Search for the cell housing the specified text and yield its (x, y) center coordinate. 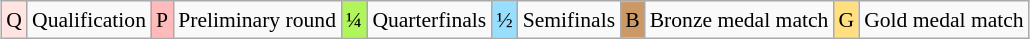
½ (504, 20)
P (162, 20)
Semifinals (569, 20)
¼ (354, 20)
Q (14, 20)
B (632, 20)
Quarterfinals (429, 20)
Qualification (89, 20)
Preliminary round (257, 20)
Bronze medal match (740, 20)
Gold medal match (944, 20)
G (846, 20)
